Locate the cell with the specified text and output its [X, Y] center coordinate. 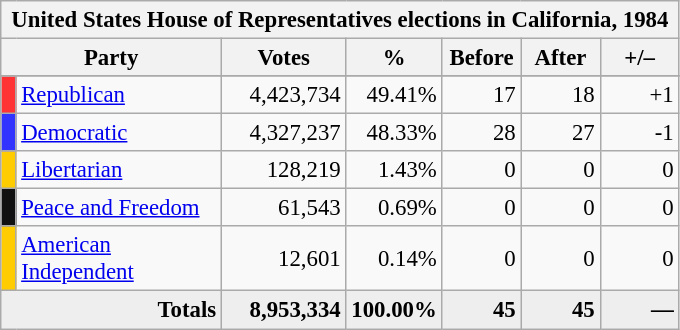
Libertarian [119, 170]
Democratic [119, 133]
United States House of Representatives elections in California, 1984 [340, 20]
— [640, 310]
Totals [112, 310]
8,953,334 [284, 310]
4,423,734 [284, 95]
1.43% [394, 170]
48.33% [394, 133]
% [394, 58]
0.14% [394, 258]
4,327,237 [284, 133]
0.69% [394, 208]
128,219 [284, 170]
+/– [640, 58]
Party [112, 58]
After [560, 58]
Before [482, 58]
-1 [640, 133]
+1 [640, 95]
27 [560, 133]
Peace and Freedom [119, 208]
12,601 [284, 258]
28 [482, 133]
18 [560, 95]
61,543 [284, 208]
Votes [284, 58]
17 [482, 95]
100.00% [394, 310]
American Independent [119, 258]
49.41% [394, 95]
Republican [119, 95]
